Detect which cell encompasses the target text, then output its [X, Y] center coordinate. 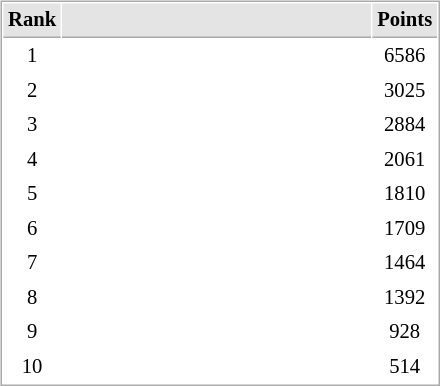
8 [32, 298]
7 [32, 262]
6586 [405, 56]
514 [405, 366]
3 [32, 124]
928 [405, 332]
1709 [405, 228]
3025 [405, 90]
1464 [405, 262]
5 [32, 194]
2061 [405, 160]
10 [32, 366]
9 [32, 332]
2 [32, 90]
1 [32, 56]
Points [405, 21]
6 [32, 228]
4 [32, 160]
1810 [405, 194]
Rank [32, 21]
2884 [405, 124]
1392 [405, 298]
